Scan for the cell matching the given text and deliver its [X, Y] coordinate at center. 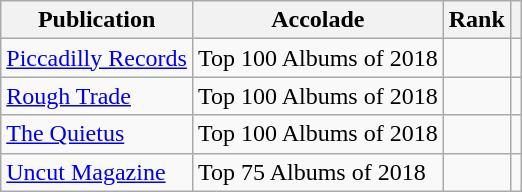
Uncut Magazine [97, 172]
Piccadilly Records [97, 58]
Top 75 Albums of 2018 [318, 172]
The Quietus [97, 134]
Publication [97, 20]
Accolade [318, 20]
Rough Trade [97, 96]
Rank [476, 20]
